Find where the given text appears and provide that cell's center as (X, Y) coordinate. 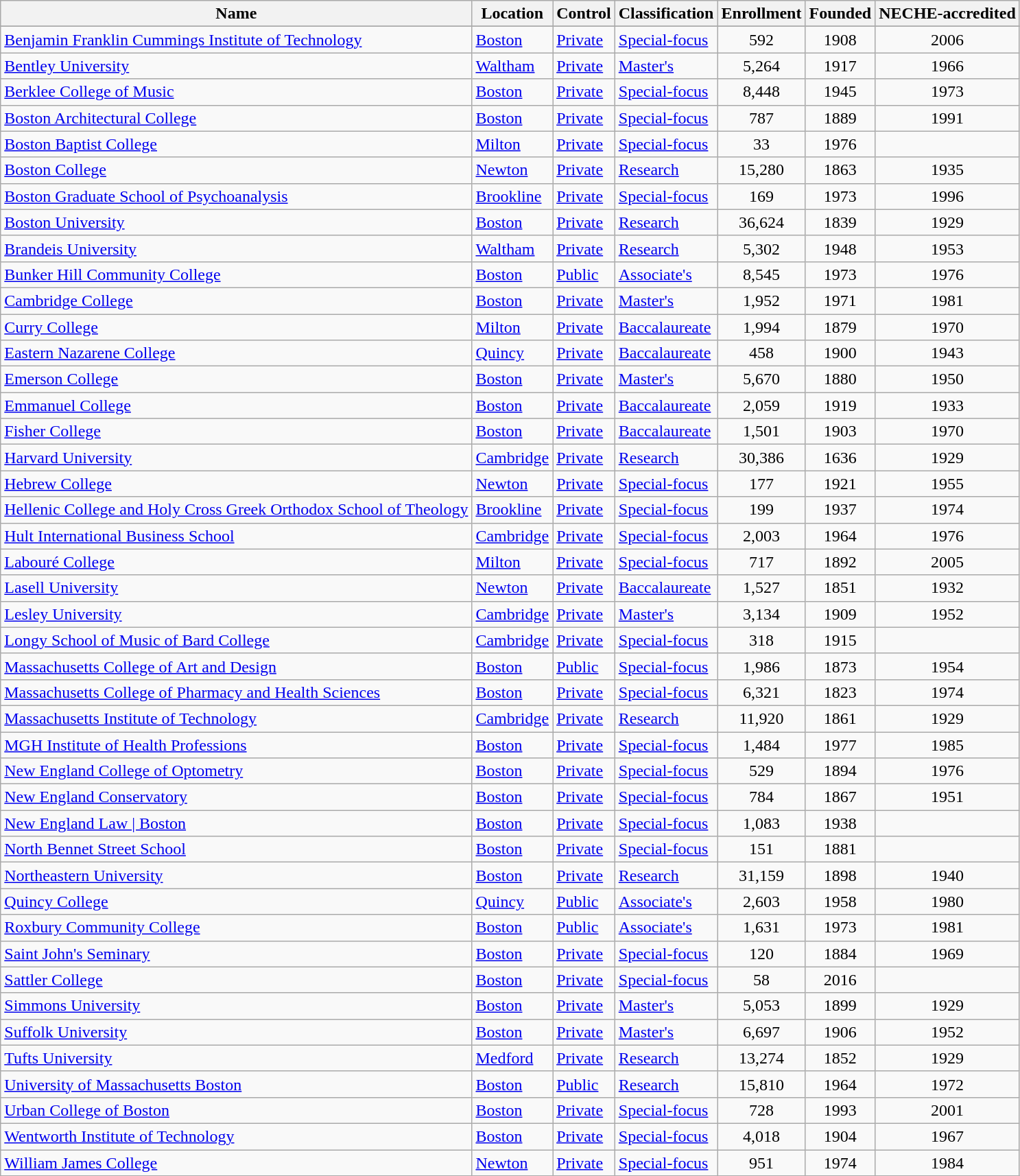
5,302 (761, 248)
458 (761, 353)
13,274 (761, 1058)
Roxbury Community College (236, 928)
1943 (948, 353)
1903 (840, 432)
Fisher College (236, 432)
1919 (840, 405)
NECHE-accredited (948, 14)
Hellenic College and Holy Cross Greek Orthodox School of Theology (236, 510)
1985 (948, 744)
1967 (948, 1136)
1935 (948, 170)
1867 (840, 797)
4,018 (761, 1136)
1954 (948, 666)
1873 (840, 666)
1889 (840, 118)
5,670 (761, 379)
6,697 (761, 1032)
2016 (840, 980)
2006 (948, 40)
1940 (948, 875)
Lesley University (236, 614)
1991 (948, 118)
11,920 (761, 718)
Hebrew College (236, 484)
Quincy College (236, 902)
1851 (840, 588)
1937 (840, 510)
1,527 (761, 588)
717 (761, 562)
New England Law | Boston (236, 823)
1951 (948, 797)
Harvard University (236, 458)
1932 (948, 588)
1993 (840, 1110)
1,501 (761, 432)
177 (761, 484)
Lasell University (236, 588)
Longy School of Music of Bard College (236, 640)
6,321 (761, 692)
3,134 (761, 614)
Urban College of Boston (236, 1110)
Curry College (236, 327)
1636 (840, 458)
New England Conservatory (236, 797)
1908 (840, 40)
1958 (840, 902)
1892 (840, 562)
1971 (840, 301)
Bunker Hill Community College (236, 274)
151 (761, 849)
Hult International Business School (236, 536)
169 (761, 196)
Northeastern University (236, 875)
Sattler College (236, 980)
1950 (948, 379)
Boston Baptist College (236, 144)
2005 (948, 562)
1898 (840, 875)
1966 (948, 66)
1861 (840, 718)
1,631 (761, 928)
Bentley University (236, 66)
Founded (840, 14)
Boston College (236, 170)
1955 (948, 484)
1915 (840, 640)
8,545 (761, 274)
Saint John's Seminary (236, 954)
Massachusetts Institute of Technology (236, 718)
University of Massachusetts Boston (236, 1084)
1969 (948, 954)
1823 (840, 692)
1881 (840, 849)
8,448 (761, 92)
Eastern Nazarene College (236, 353)
Boston Architectural College (236, 118)
1884 (840, 954)
1945 (840, 92)
5,264 (761, 66)
33 (761, 144)
Cambridge College (236, 301)
2,059 (761, 405)
1894 (840, 771)
Massachusetts College of Pharmacy and Health Sciences (236, 692)
Wentworth Institute of Technology (236, 1136)
1852 (840, 1058)
1906 (840, 1032)
120 (761, 954)
1984 (948, 1163)
2001 (948, 1110)
199 (761, 510)
Classification (666, 14)
Labouré College (236, 562)
1900 (840, 353)
592 (761, 40)
1,994 (761, 327)
31,159 (761, 875)
1839 (840, 222)
Brandeis University (236, 248)
787 (761, 118)
Control (584, 14)
Berklee College of Music (236, 92)
15,810 (761, 1084)
Tufts University (236, 1058)
1996 (948, 196)
728 (761, 1110)
1879 (840, 327)
1948 (840, 248)
58 (761, 980)
30,386 (761, 458)
Emerson College (236, 379)
1909 (840, 614)
Boston University (236, 222)
1,083 (761, 823)
36,624 (761, 222)
Location (512, 14)
MGH Institute of Health Professions (236, 744)
Benjamin Franklin Cummings Institute of Technology (236, 40)
1,986 (761, 666)
Medford (512, 1058)
318 (761, 640)
North Bennet Street School (236, 849)
Enrollment (761, 14)
New England College of Optometry (236, 771)
1972 (948, 1084)
951 (761, 1163)
Massachusetts College of Art and Design (236, 666)
784 (761, 797)
Suffolk University (236, 1032)
1921 (840, 484)
1980 (948, 902)
1,484 (761, 744)
529 (761, 771)
5,053 (761, 1006)
1953 (948, 248)
Emmanuel College (236, 405)
1880 (840, 379)
2,003 (761, 536)
1863 (840, 170)
1,952 (761, 301)
Simmons University (236, 1006)
1933 (948, 405)
William James College (236, 1163)
2,603 (761, 902)
1977 (840, 744)
1899 (840, 1006)
1917 (840, 66)
Name (236, 14)
Boston Graduate School of Psychoanalysis (236, 196)
1938 (840, 823)
15,280 (761, 170)
1904 (840, 1136)
